Search for the cell housing the specified text and yield its [x, y] center coordinate. 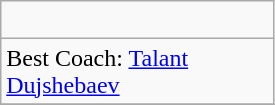
Best Coach: Talant Dujshebaev [138, 72]
